Determine the (x, y) coordinate at the center of the cell enclosing the given text.  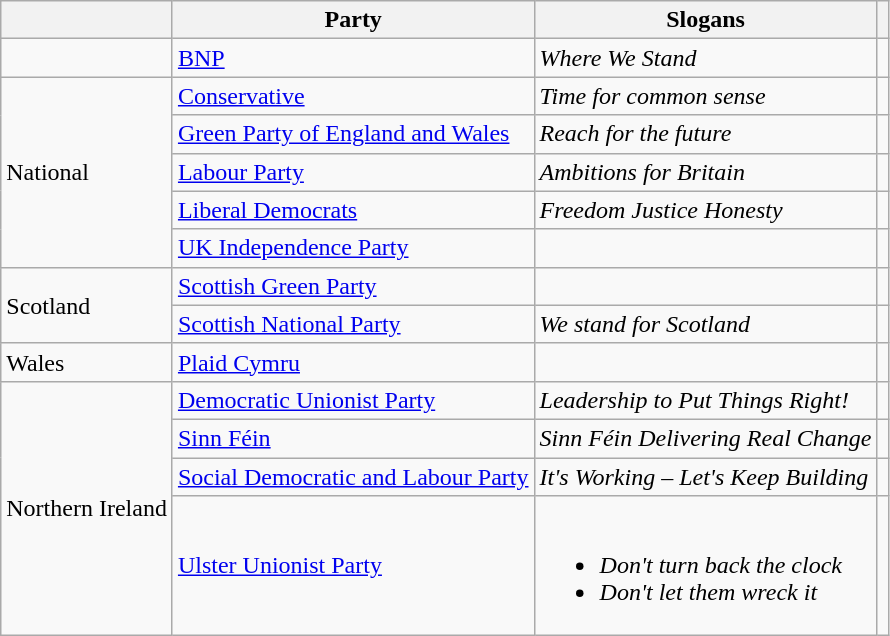
Scotland (87, 305)
Leadership to Put Things Right! (706, 400)
We stand for Scotland (706, 324)
Labour Party (353, 172)
Sinn Féin Delivering Real Change (706, 438)
Time for common sense (706, 96)
Conservative (353, 96)
Liberal Democrats (353, 210)
Reach for the future (706, 134)
Green Party of England and Wales (353, 134)
Social Democratic and Labour Party (353, 477)
National (87, 172)
Scottish Green Party (353, 286)
Wales (87, 362)
Where We Stand (706, 58)
Northern Ireland (87, 508)
Ulster Unionist Party (353, 566)
UK Independence Party (353, 248)
Freedom Justice Honesty (706, 210)
Don't turn back the clockDon't let them wreck it (706, 566)
Slogans (706, 20)
Party (353, 20)
It's Working – Let's Keep Building (706, 477)
Democratic Unionist Party (353, 400)
Sinn Féin (353, 438)
BNP (353, 58)
Scottish National Party (353, 324)
Ambitions for Britain (706, 172)
Plaid Cymru (353, 362)
